Provide the (x, y) coordinate of the cell's center where the given text is located.  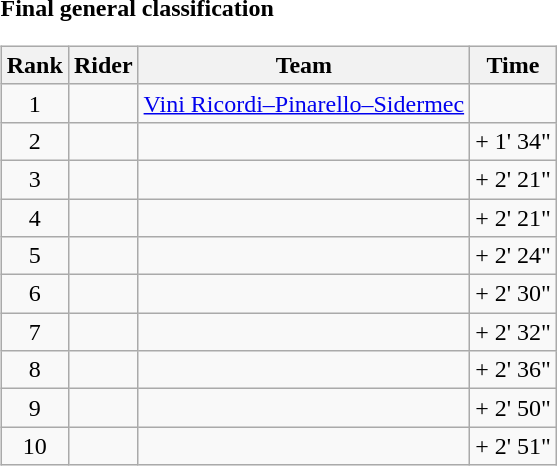
8 (34, 370)
Vini Ricordi–Pinarello–Sidermec (304, 103)
5 (34, 256)
+ 1' 34" (514, 141)
Rank (34, 65)
3 (34, 179)
+ 2' 36" (514, 370)
Rider (103, 65)
6 (34, 294)
+ 2' 30" (514, 294)
9 (34, 408)
+ 2' 51" (514, 446)
4 (34, 217)
10 (34, 446)
1 (34, 103)
+ 2' 32" (514, 332)
+ 2' 24" (514, 256)
7 (34, 332)
Team (304, 65)
2 (34, 141)
Time (514, 65)
+ 2' 50" (514, 408)
